Locate the cell with the specified text and output its [X, Y] center coordinate. 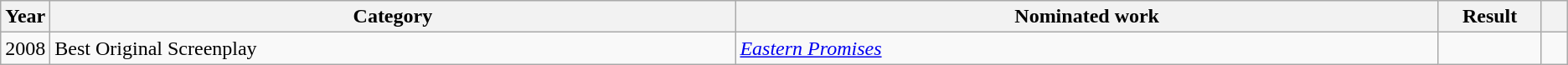
Year [25, 17]
Eastern Promises [1087, 48]
Best Original Screenplay [393, 48]
Result [1489, 17]
Nominated work [1087, 17]
2008 [25, 48]
Category [393, 17]
